Capture the cell that displays the provided text and extract its (x, y) central coordinate. 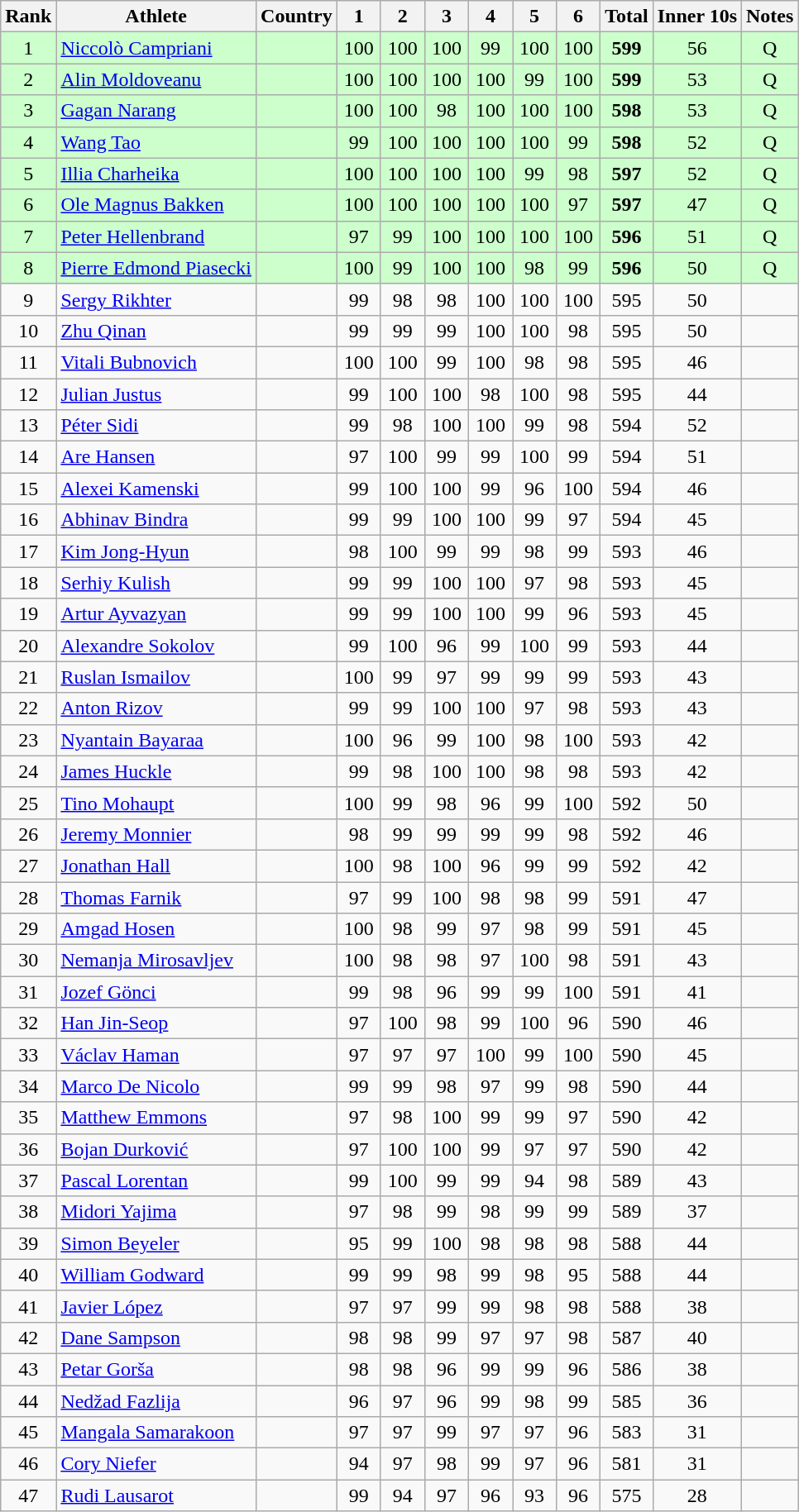
Country (297, 17)
Jonathan Hall (156, 866)
Alexandre Sokolov (156, 646)
Václav Haman (156, 1055)
Marco De Nicolo (156, 1086)
35 (28, 1118)
9 (28, 299)
20 (28, 646)
30 (28, 961)
Petar Gorša (156, 1369)
585 (627, 1401)
13 (28, 426)
Rank (28, 17)
575 (627, 1495)
William Godward (156, 1275)
29 (28, 929)
Cory Niefer (156, 1464)
587 (627, 1338)
Total (627, 17)
Dane Sampson (156, 1338)
Bojan Durković (156, 1149)
12 (28, 394)
Nemanja Mirosavljev (156, 961)
James Huckle (156, 771)
Matthew Emmons (156, 1118)
27 (28, 866)
Sergy Rikhter (156, 299)
583 (627, 1433)
Anton Rizov (156, 708)
22 (28, 708)
34 (28, 1086)
14 (28, 457)
Inner 10s (696, 17)
Ole Magnus Bakken (156, 205)
Niccolò Campriani (156, 48)
Julian Justus (156, 394)
26 (28, 834)
24 (28, 771)
Illia Charheika (156, 174)
10 (28, 331)
Jeremy Monnier (156, 834)
39 (28, 1243)
33 (28, 1055)
581 (627, 1464)
Notes (770, 17)
8 (28, 268)
Zhu Qinan (156, 331)
Alexei Kamenski (156, 489)
Artur Ayvazyan (156, 614)
Serhiy Kulish (156, 583)
11 (28, 362)
Nedžad Fazlija (156, 1401)
25 (28, 803)
Péter Sidi (156, 426)
21 (28, 677)
Kim Jong-Hyun (156, 551)
Thomas Farnik (156, 897)
Wang Tao (156, 142)
Pierre Edmond Piasecki (156, 268)
93 (534, 1495)
Alin Moldoveanu (156, 79)
Ruslan Ismailov (156, 677)
23 (28, 740)
Amgad Hosen (156, 929)
Javier López (156, 1306)
56 (696, 48)
7 (28, 236)
Han Jin-Seop (156, 1023)
Vitali Bubnovich (156, 362)
17 (28, 551)
Gagan Narang (156, 111)
Athlete (156, 17)
Abhinav Bindra (156, 520)
15 (28, 489)
19 (28, 614)
Nyantain Bayaraa (156, 740)
18 (28, 583)
Midori Yajima (156, 1212)
Peter Hellenbrand (156, 236)
Are Hansen (156, 457)
16 (28, 520)
Rudi Lausarot (156, 1495)
Jozef Gönci (156, 992)
Simon Beyeler (156, 1243)
Mangala Samarakoon (156, 1433)
Tino Mohaupt (156, 803)
586 (627, 1369)
Pascal Lorentan (156, 1181)
32 (28, 1023)
